Pinpoint the cell where the given text exists, returning its (x, y) midpoint coordinate. 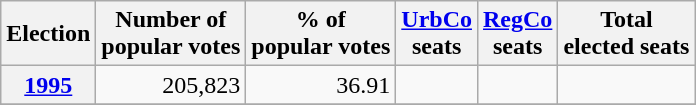
Number ofpopular votes (171, 34)
1995 (48, 85)
% ofpopular votes (321, 34)
36.91 (321, 85)
Election (48, 34)
RegCoseats (517, 34)
UrbCoseats (437, 34)
205,823 (171, 85)
Totalelected seats (626, 34)
